From the cell containing the given text, extract its center point as (X, Y) coordinate. 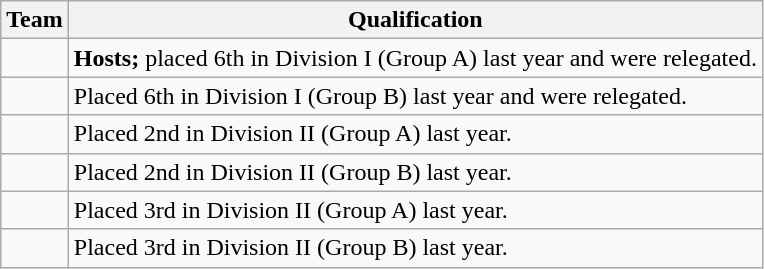
Placed 3rd in Division II (Group B) last year. (415, 248)
Team (35, 20)
Placed 6th in Division I (Group B) last year and were relegated. (415, 96)
Hosts; placed 6th in Division I (Group A) last year and were relegated. (415, 58)
Placed 3rd in Division II (Group A) last year. (415, 210)
Placed 2nd in Division II (Group B) last year. (415, 172)
Qualification (415, 20)
Placed 2nd in Division II (Group A) last year. (415, 134)
